Return [X, Y] of the center of cell containing provided text 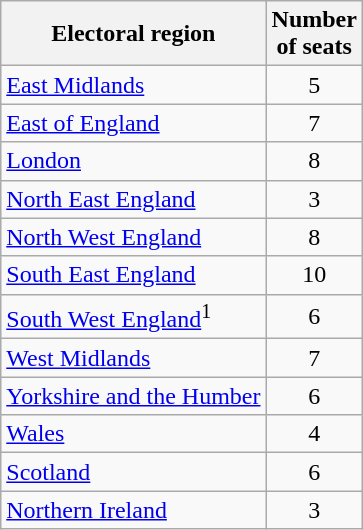
South West England1 [134, 316]
Electoral region [134, 34]
East Midlands [134, 85]
Yorkshire and the Humber [134, 396]
North East England [134, 199]
West Midlands [134, 358]
South East England [134, 275]
10 [314, 275]
East of England [134, 123]
4 [314, 434]
Scotland [134, 472]
Numberof seats [314, 34]
Northern Ireland [134, 510]
5 [314, 85]
Wales [134, 434]
North West England [134, 237]
London [134, 161]
